Return the [X, Y] coordinate for the center point of the cell that contains the specified text.  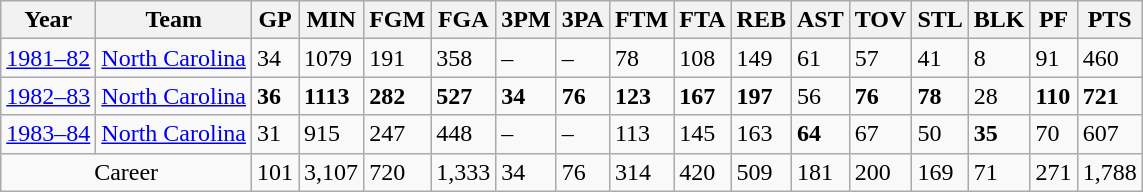
314 [641, 172]
123 [641, 96]
PTS [1110, 20]
41 [940, 58]
3,107 [332, 172]
1983–84 [48, 134]
8 [999, 58]
1981–82 [48, 58]
110 [1054, 96]
3PA [582, 20]
Team [174, 20]
1079 [332, 58]
FGM [398, 20]
56 [820, 96]
AST [820, 20]
108 [702, 58]
28 [999, 96]
3PM [526, 20]
91 [1054, 58]
607 [1110, 134]
191 [398, 58]
50 [940, 134]
64 [820, 134]
35 [999, 134]
REB [761, 20]
460 [1110, 58]
527 [464, 96]
448 [464, 134]
167 [702, 96]
101 [276, 172]
FGA [464, 20]
271 [1054, 172]
282 [398, 96]
TOV [880, 20]
721 [1110, 96]
149 [761, 58]
720 [398, 172]
GP [276, 20]
145 [702, 134]
FTM [641, 20]
1113 [332, 96]
71 [999, 172]
113 [641, 134]
FTA [702, 20]
PF [1054, 20]
36 [276, 96]
169 [940, 172]
Career [126, 172]
STL [940, 20]
200 [880, 172]
31 [276, 134]
247 [398, 134]
509 [761, 172]
1982–83 [48, 96]
163 [761, 134]
181 [820, 172]
358 [464, 58]
420 [702, 172]
61 [820, 58]
1,333 [464, 172]
70 [1054, 134]
67 [880, 134]
MIN [332, 20]
BLK [999, 20]
197 [761, 96]
57 [880, 58]
915 [332, 134]
1,788 [1110, 172]
Year [48, 20]
